Detect which cell encompasses the target text, then output its [X, Y] center coordinate. 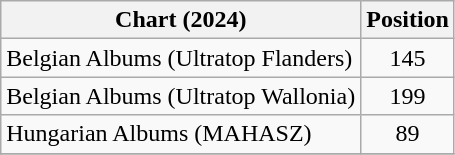
199 [408, 96]
Position [408, 20]
Hungarian Albums (MAHASZ) [181, 134]
Belgian Albums (Ultratop Flanders) [181, 58]
Chart (2024) [181, 20]
145 [408, 58]
89 [408, 134]
Belgian Albums (Ultratop Wallonia) [181, 96]
